Return the (x, y) coordinate for the center point of the cell that contains the specified text.  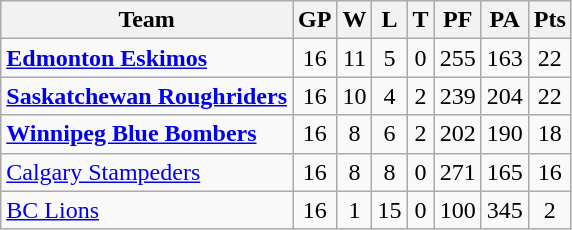
10 (354, 96)
239 (458, 96)
Saskatchewan Roughriders (147, 96)
18 (550, 134)
345 (504, 210)
L (390, 20)
100 (458, 210)
271 (458, 172)
BC Lions (147, 210)
PA (504, 20)
190 (504, 134)
1 (354, 210)
165 (504, 172)
Team (147, 20)
PF (458, 20)
Winnipeg Blue Bombers (147, 134)
W (354, 20)
Calgary Stampeders (147, 172)
15 (390, 210)
GP (315, 20)
163 (504, 58)
5 (390, 58)
255 (458, 58)
Pts (550, 20)
T (420, 20)
11 (354, 58)
4 (390, 96)
Edmonton Eskimos (147, 58)
202 (458, 134)
6 (390, 134)
204 (504, 96)
